Pinpoint the cell where the given text exists, returning its [x, y] midpoint coordinate. 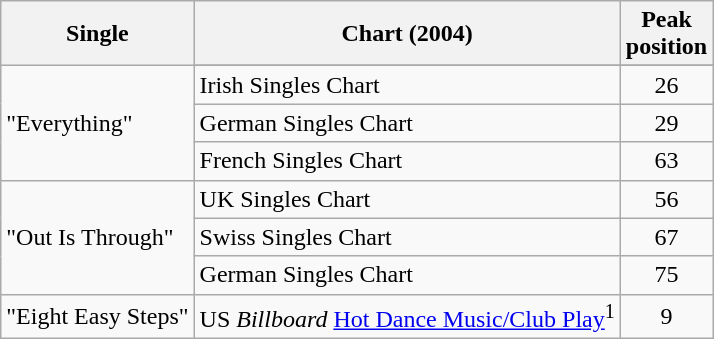
Swiss Singles Chart [407, 237]
"Out Is Through" [98, 237]
French Singles Chart [407, 161]
29 [666, 123]
Chart (2004) [407, 34]
56 [666, 199]
Irish Singles Chart [407, 85]
"Eight Easy Steps" [98, 316]
Peak position [666, 34]
"Everything" [98, 123]
US Billboard Hot Dance Music/Club Play1 [407, 316]
26 [666, 85]
UK Singles Chart [407, 199]
75 [666, 275]
63 [666, 161]
Single [98, 34]
9 [666, 316]
67 [666, 237]
